Extract the [X, Y] coordinate from the center of the cell holding the provided text.  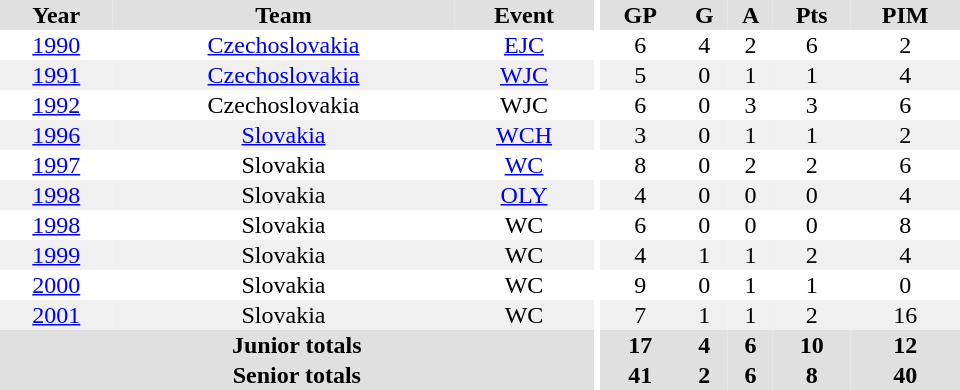
Event [524, 15]
Team [284, 15]
1999 [56, 255]
Pts [812, 15]
5 [640, 75]
40 [905, 375]
1996 [56, 135]
12 [905, 345]
A [750, 15]
Junior totals [297, 345]
16 [905, 315]
10 [812, 345]
1997 [56, 165]
OLY [524, 195]
2000 [56, 285]
Year [56, 15]
1992 [56, 105]
1991 [56, 75]
Senior totals [297, 375]
G [704, 15]
EJC [524, 45]
1990 [56, 45]
9 [640, 285]
41 [640, 375]
PIM [905, 15]
7 [640, 315]
WCH [524, 135]
2001 [56, 315]
GP [640, 15]
17 [640, 345]
